Output the [x, y] coordinate of the center of the cell containing the given text.  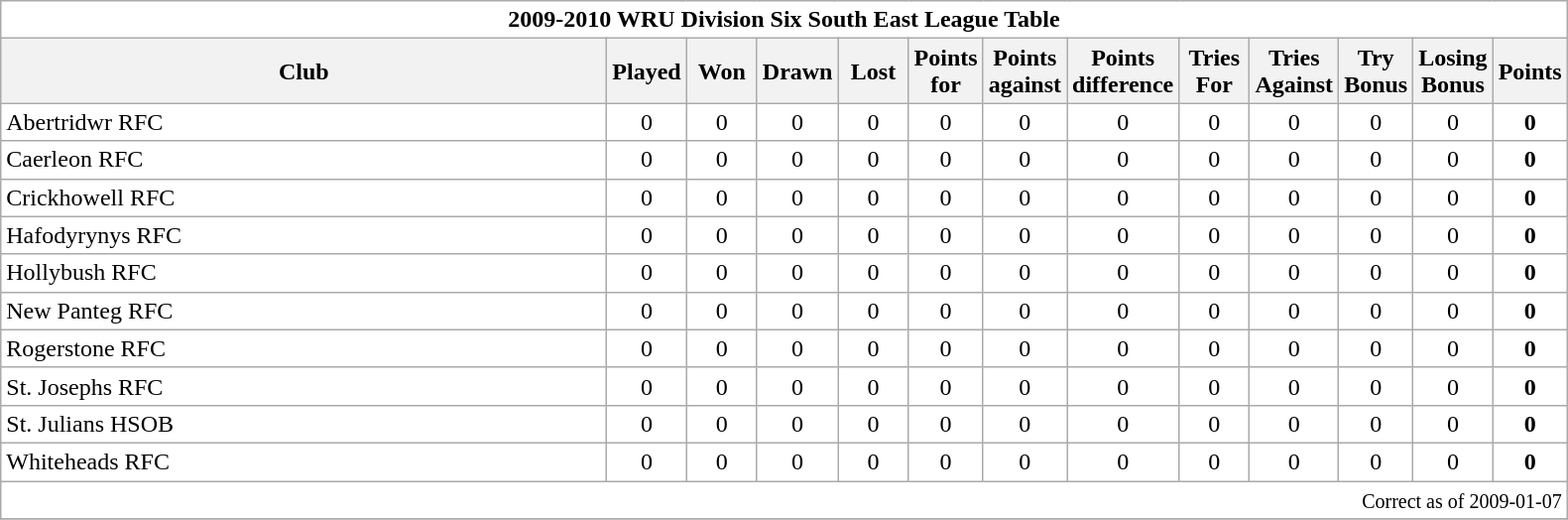
St. Josephs RFC [303, 386]
New Panteg RFC [303, 311]
Hafodyrynys RFC [303, 235]
Whiteheads RFC [303, 461]
Played [647, 71]
Hollybush RFC [303, 273]
Club [303, 71]
Try Bonus [1377, 71]
St. Julians HSOB [303, 424]
Points difference [1123, 71]
2009-2010 WRU Division Six South East League Table [784, 20]
Tries For [1214, 71]
Points [1529, 71]
Rogerstone RFC [303, 348]
Losing Bonus [1453, 71]
Correct as of 2009-01-07 [784, 499]
Crickhowell RFC [303, 197]
Points against [1025, 71]
Drawn [797, 71]
Caerleon RFC [303, 160]
Abertridwr RFC [303, 122]
Points for [946, 71]
Tries Against [1294, 71]
Won [722, 71]
Lost [873, 71]
